Find where the given text appears and provide that cell's center as (x, y) coordinate. 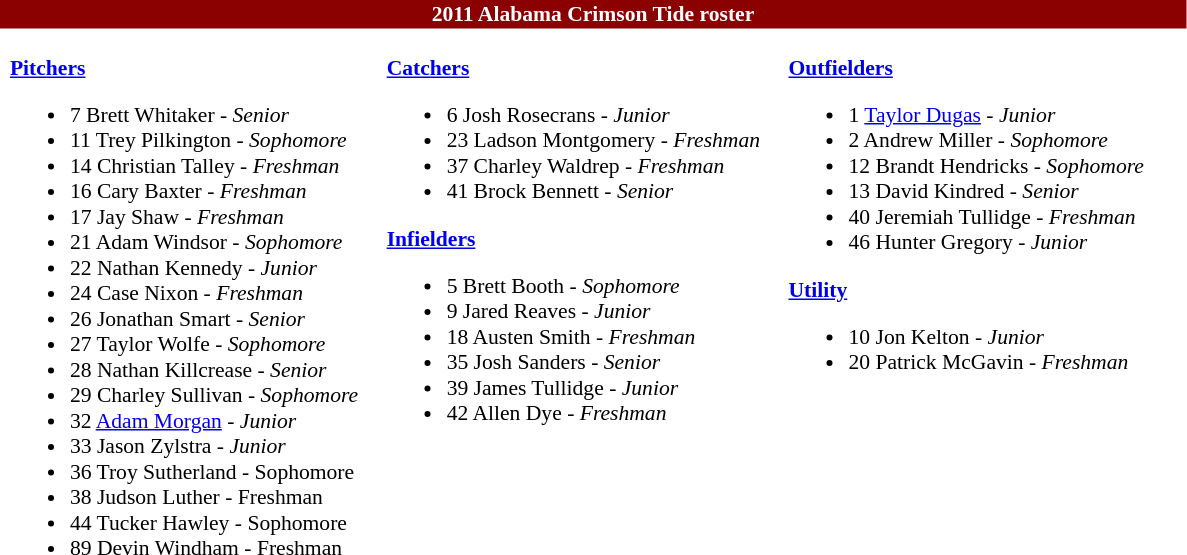
2011 Alabama Crimson Tide roster (593, 14)
